Capture the cell that displays the provided text and extract its (x, y) central coordinate. 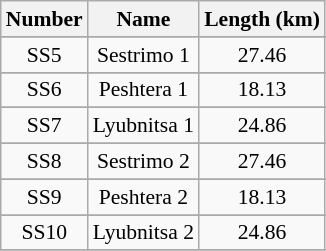
Lyubnitsa 2 (144, 233)
Length (km) (262, 19)
Sestrimo 2 (144, 162)
Sestrimo 1 (144, 55)
SS9 (44, 197)
Peshtera 1 (144, 90)
Peshtera 2 (144, 197)
SS7 (44, 126)
SS10 (44, 233)
SS6 (44, 90)
Lyubnitsa 1 (144, 126)
SS8 (44, 162)
Number (44, 19)
SS5 (44, 55)
Name (144, 19)
